Find where the given text appears and provide that cell's center as [X, Y] coordinate. 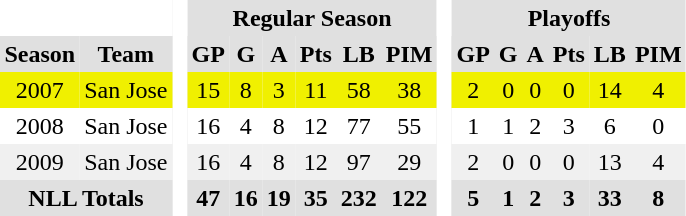
29 [409, 162]
2008 [40, 126]
13 [610, 162]
Season [40, 54]
6 [610, 126]
38 [409, 90]
2007 [40, 90]
77 [358, 126]
232 [358, 198]
NLL Totals [86, 198]
5 [473, 198]
58 [358, 90]
97 [358, 162]
47 [208, 198]
15 [208, 90]
33 [610, 198]
Regular Season [312, 18]
14 [610, 90]
Team [126, 54]
55 [409, 126]
35 [316, 198]
122 [409, 198]
Playoffs [569, 18]
19 [278, 198]
2009 [40, 162]
11 [316, 90]
